Capture the cell that displays the provided text and extract its (X, Y) central coordinate. 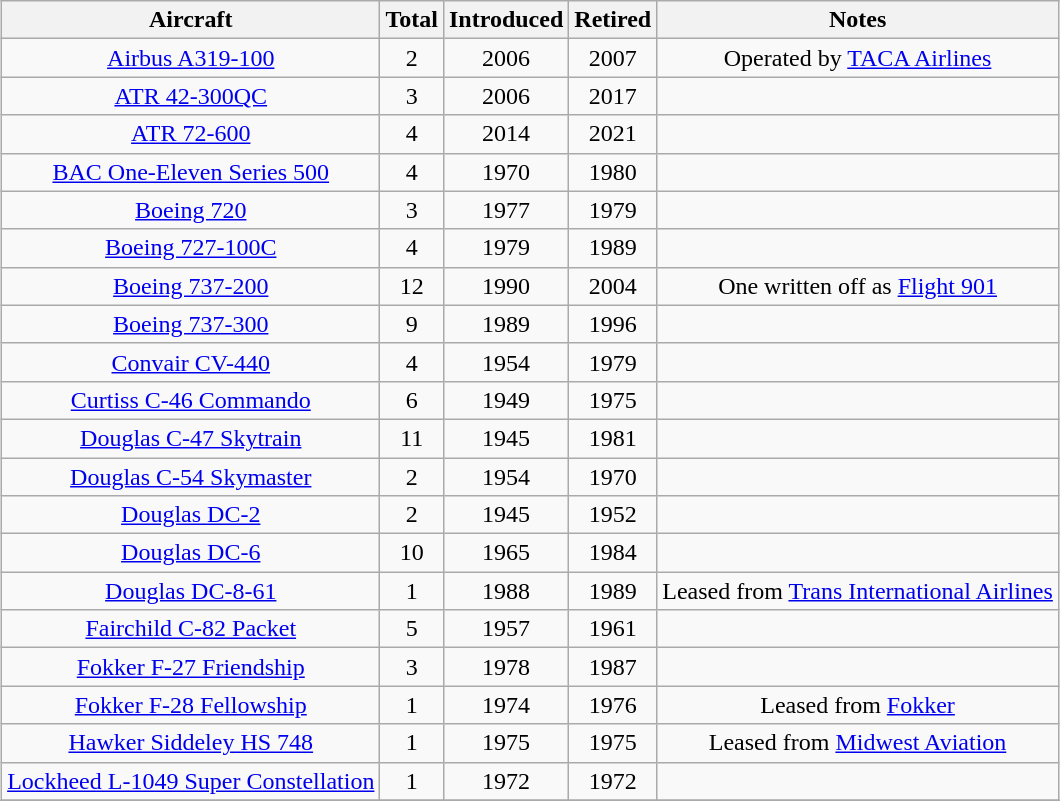
ATR 72-600 (191, 134)
Fairchild C-82 Packet (191, 629)
Fokker F-27 Friendship (191, 667)
5 (412, 629)
2021 (613, 134)
1996 (613, 324)
1976 (613, 705)
12 (412, 286)
Operated by TACA Airlines (858, 58)
1980 (613, 172)
2004 (613, 286)
1984 (613, 553)
9 (412, 324)
Leased from Fokker (858, 705)
1978 (506, 667)
1965 (506, 553)
Convair CV-440 (191, 362)
Douglas C-54 Skymaster (191, 477)
10 (412, 553)
Hawker Siddeley HS 748 (191, 743)
Douglas DC-6 (191, 553)
Boeing 737-300 (191, 324)
2017 (613, 96)
1961 (613, 629)
1957 (506, 629)
Douglas C-47 Skytrain (191, 438)
Boeing 720 (191, 210)
One written off as Flight 901 (858, 286)
Aircraft (191, 20)
Leased from Trans International Airlines (858, 591)
Leased from Midwest Aviation (858, 743)
Douglas DC-8-61 (191, 591)
ATR 42-300QC (191, 96)
Airbus A319-100 (191, 58)
Curtiss C-46 Commando (191, 400)
2014 (506, 134)
6 (412, 400)
Retired (613, 20)
Total (412, 20)
1949 (506, 400)
1974 (506, 705)
Douglas DC-2 (191, 515)
Boeing 727-100C (191, 248)
Lockheed L-1049 Super Constellation (191, 781)
1952 (613, 515)
11 (412, 438)
1987 (613, 667)
BAC One-Eleven Series 500 (191, 172)
1988 (506, 591)
Boeing 737-200 (191, 286)
Fokker F-28 Fellowship (191, 705)
Introduced (506, 20)
2007 (613, 58)
1977 (506, 210)
1981 (613, 438)
Notes (858, 20)
1990 (506, 286)
